Output the (X, Y) coordinate of the center of the cell containing the given text.  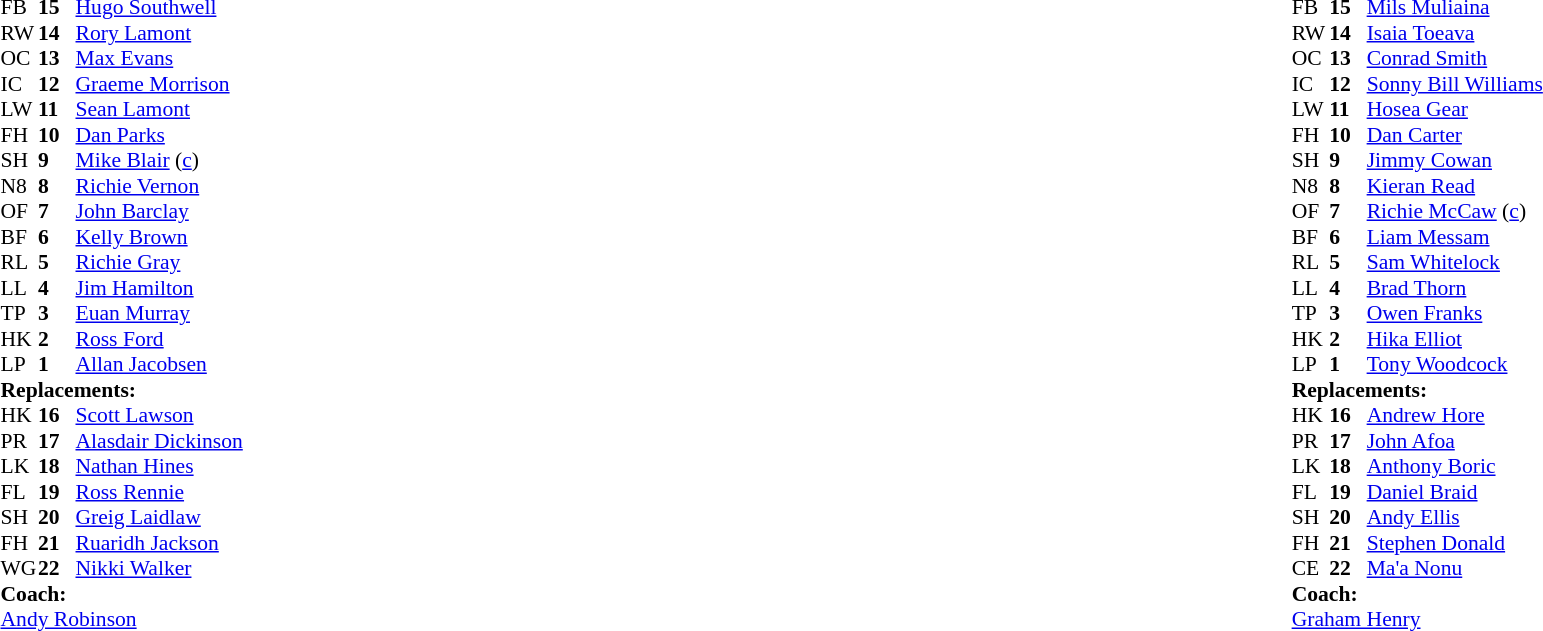
Ruaridh Jackson (160, 543)
Max Evans (160, 59)
Alasdair Dickinson (160, 441)
Sam Whitelock (1455, 263)
Isaia Toeava (1455, 33)
Anthony Boric (1455, 467)
Jim Hamilton (160, 288)
Conrad Smith (1455, 59)
Nathan Hines (160, 467)
Daniel Braid (1455, 492)
Stephen Donald (1455, 543)
Allan Jacobsen (160, 365)
Greig Laidlaw (160, 517)
Tony Woodcock (1455, 365)
Hosea Gear (1455, 109)
John Afoa (1455, 441)
Brad Thorn (1455, 288)
Kelly Brown (160, 237)
Ross Ford (160, 339)
Mike Blair (c) (160, 161)
Richie McCaw (c) (1455, 211)
Dan Parks (160, 135)
Sonny Bill Williams (1455, 84)
CE (1311, 569)
Richie Vernon (160, 186)
Euan Murray (160, 313)
Hika Elliot (1455, 339)
Sean Lamont (160, 109)
Richie Gray (160, 263)
Andy Ellis (1455, 517)
Rory Lamont (160, 33)
Dan Carter (1455, 135)
WG (19, 569)
Scott Lawson (160, 415)
Liam Messam (1455, 237)
Graeme Morrison (160, 84)
Nikki Walker (160, 569)
Ross Rennie (160, 492)
Owen Franks (1455, 313)
Ma'a Nonu (1455, 569)
Kieran Read (1455, 186)
Andrew Hore (1455, 415)
John Barclay (160, 211)
Jimmy Cowan (1455, 161)
